For the text-containing cell, return its midpoint in [x, y] coordinate format. 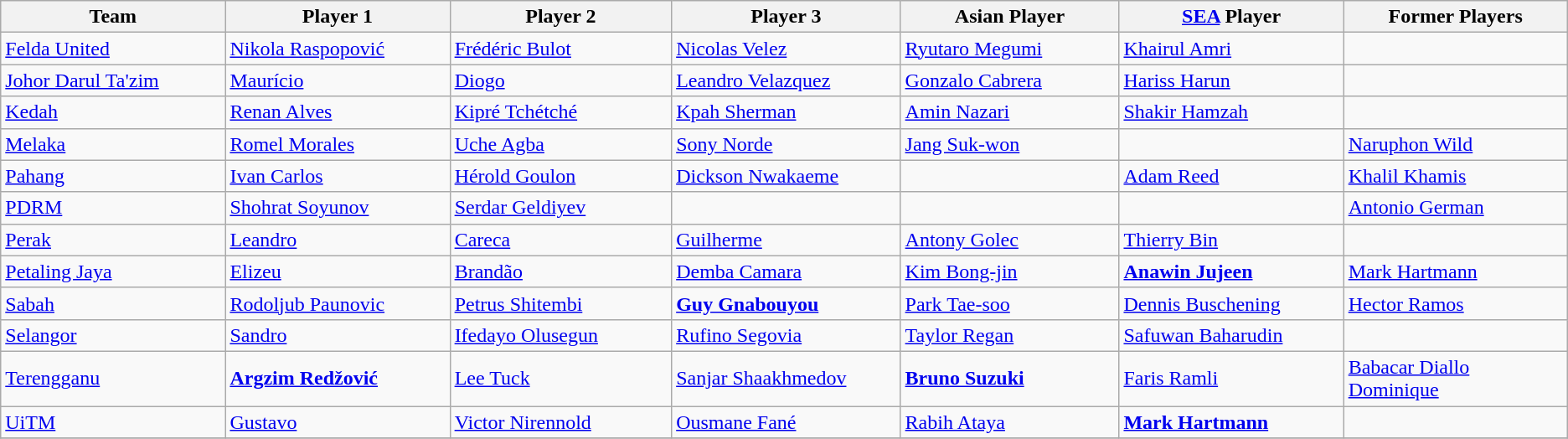
Serdar Geldiyev [561, 208]
Player 1 [338, 17]
Thierry Bin [1231, 240]
Kipré Tchétché [561, 112]
Lee Tuck [561, 379]
Hérold Goulon [561, 176]
Gonzalo Cabrera [1010, 80]
Sony Norde [786, 144]
Player 3 [786, 17]
Leandro [338, 240]
Jang Suk-won [1010, 144]
Elizeu [338, 271]
Antonio German [1456, 208]
Petaling Jaya [113, 271]
Petrus Shitembi [561, 303]
Antony Golec [1010, 240]
Melaka [113, 144]
Babacar Diallo Dominique [1456, 379]
Khairul Amri [1231, 49]
Renan Alves [338, 112]
Kedah [113, 112]
Team [113, 17]
Pahang [113, 176]
Hariss Harun [1231, 80]
Argzim Redžović [338, 379]
Ousmane Fané [786, 421]
Faris Ramli [1231, 379]
Sabah [113, 303]
Rabih Ataya [1010, 421]
Ifedayo Olusegun [561, 335]
Terengganu [113, 379]
Sanjar Shaakhmedov [786, 379]
Brandão [561, 271]
Safuwan Baharudin [1231, 335]
Player 2 [561, 17]
Sandro [338, 335]
Romel Morales [338, 144]
Felda United [113, 49]
Johor Darul Ta'zim [113, 80]
Ivan Carlos [338, 176]
Diogo [561, 80]
Asian Player [1010, 17]
Kim Bong-jin [1010, 271]
Adam Reed [1231, 176]
Park Tae-soo [1010, 303]
Taylor Regan [1010, 335]
Former Players [1456, 17]
Rodoljub Paunovic [338, 303]
Selangor [113, 335]
Victor Nirennold [561, 421]
Uche Agba [561, 144]
Hector Ramos [1456, 303]
Careca [561, 240]
Ryutaro Megumi [1010, 49]
Leandro Velazquez [786, 80]
Khalil Khamis [1456, 176]
Frédéric Bulot [561, 49]
Guy Gnabouyou [786, 303]
Kpah Sherman [786, 112]
Amin Nazari [1010, 112]
Guilherme [786, 240]
Dickson Nwakaeme [786, 176]
UiTM [113, 421]
Bruno Suzuki [1010, 379]
Naruphon Wild [1456, 144]
Anawin Jujeen [1231, 271]
SEA Player [1231, 17]
Demba Camara [786, 271]
Nicolas Velez [786, 49]
PDRM [113, 208]
Perak [113, 240]
Gustavo [338, 421]
Rufino Segovia [786, 335]
Maurício [338, 80]
Dennis Buschening [1231, 303]
Shakir Hamzah [1231, 112]
Nikola Raspopović [338, 49]
Shohrat Soyunov [338, 208]
